Scan for the cell matching the given text and deliver its (X, Y) coordinate at center. 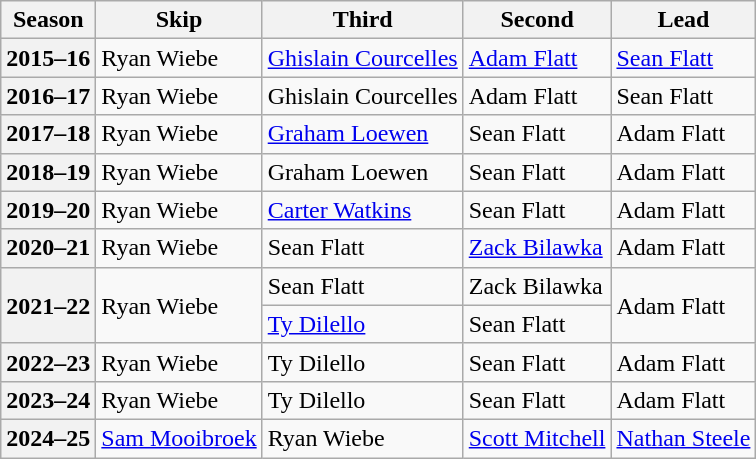
Nathan Steele (684, 438)
Sam Mooibroek (179, 438)
2020–21 (48, 248)
2024–25 (48, 438)
Lead (684, 20)
Season (48, 20)
Scott Mitchell (537, 438)
2015–16 (48, 58)
2021–22 (48, 305)
2019–20 (48, 210)
Third (362, 20)
Second (537, 20)
2022–23 (48, 362)
2017–18 (48, 134)
2016–17 (48, 96)
Carter Watkins (362, 210)
2018–19 (48, 172)
Skip (179, 20)
2023–24 (48, 400)
